Pinpoint the cell where the given text exists, returning its (X, Y) midpoint coordinate. 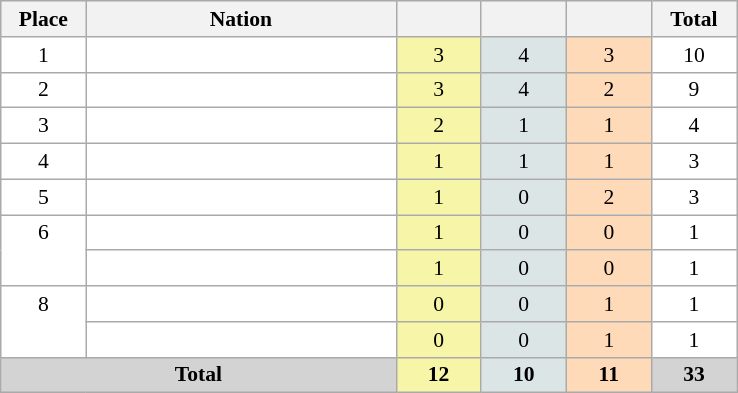
33 (694, 375)
Nation (241, 19)
6 (44, 250)
12 (438, 375)
5 (44, 197)
8 (44, 322)
9 (694, 90)
11 (608, 375)
Place (44, 19)
